Capture the cell that displays the provided text and extract its [X, Y] central coordinate. 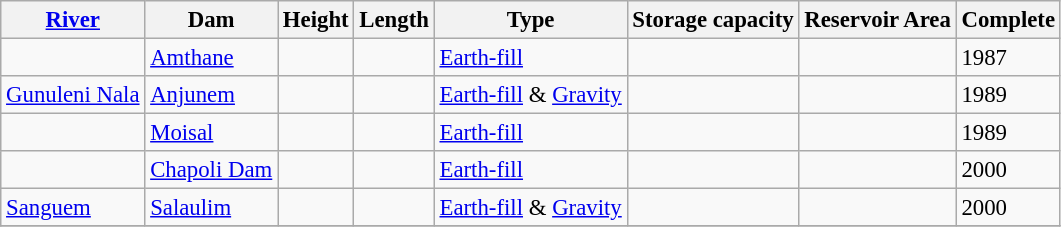
Complete [1008, 20]
Gunuleni Nala [73, 95]
Chapoli Dam [212, 170]
Storage capacity [713, 20]
Type [530, 20]
Moisal [212, 133]
Salaulim [212, 208]
Height [316, 20]
Length [394, 20]
Sanguem [73, 208]
Amthane [212, 58]
River [73, 20]
Reservoir Area [878, 20]
Anjunem [212, 95]
Dam [212, 20]
1987 [1008, 58]
